Determine the (X, Y) coordinate at the center of the cell enclosing the given text.  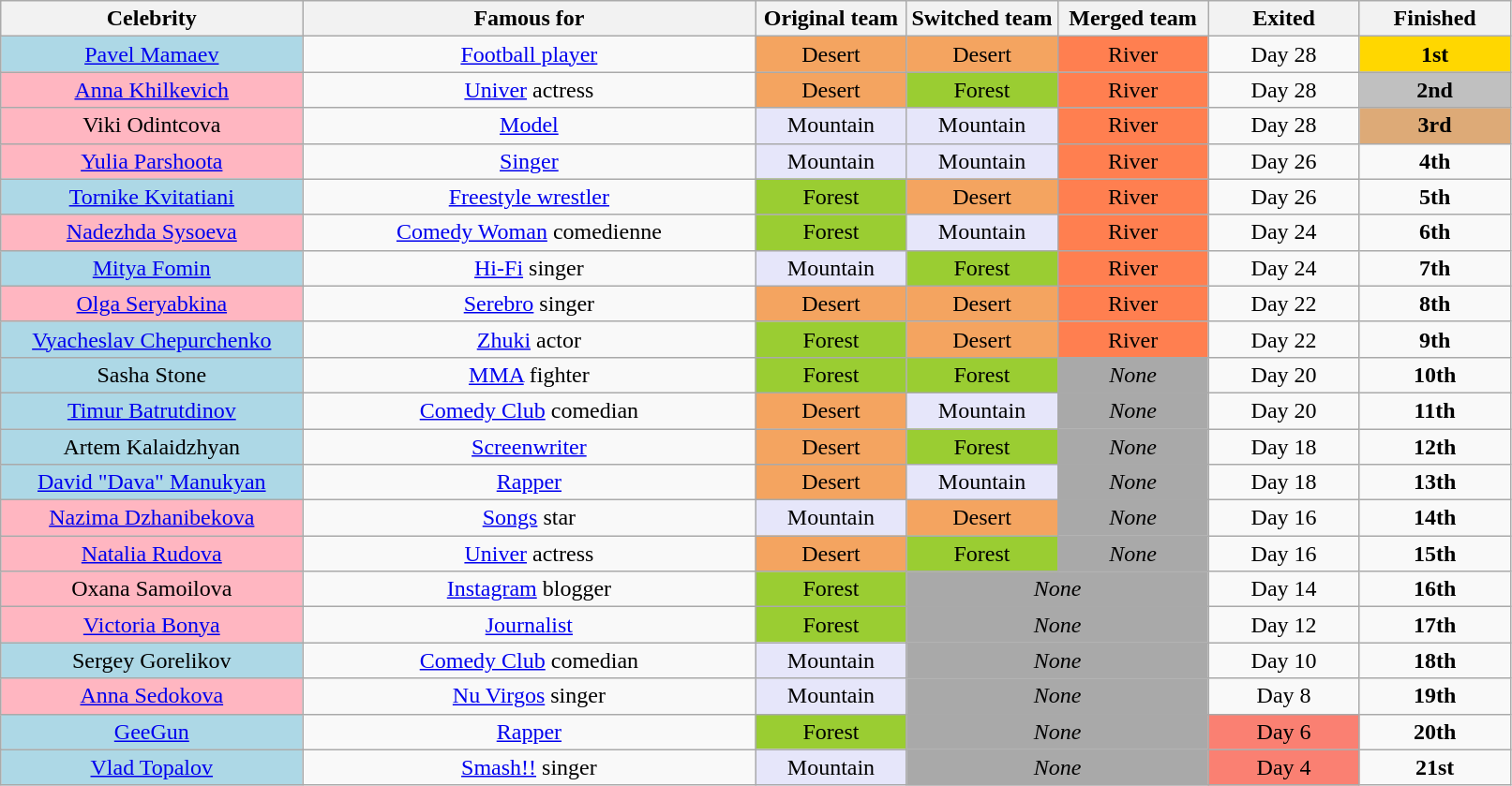
4th (1434, 161)
Sergey Gorelikov (152, 660)
10th (1434, 375)
Original team (831, 19)
Zhuki actor (529, 339)
Anna Khilkevich (152, 90)
Smash!! singer (529, 767)
Exited (1284, 19)
Instagram blogger (529, 589)
Screenwriter (529, 447)
8th (1434, 304)
Serebro singer (529, 304)
Freestyle wrestler (529, 197)
3rd (1434, 126)
5th (1434, 197)
Songs star (529, 518)
14th (1434, 518)
Timur Batrutdinov (152, 410)
Day 14 (1284, 589)
Day 6 (1284, 732)
Day 4 (1284, 767)
Natalia Rudova (152, 554)
Vlad Topalov (152, 767)
Artem Kalaidzhyan (152, 447)
15th (1434, 554)
20th (1434, 732)
Olga Seryabkina (152, 304)
6th (1434, 232)
Day 10 (1284, 660)
Football player (529, 54)
16th (1434, 589)
Anna Sedokova (152, 696)
Merged team (1132, 19)
Nadezhda Sysoeva (152, 232)
Sasha Stone (152, 375)
Victoria Bonya (152, 625)
Singer (529, 161)
Day 8 (1284, 696)
2nd (1434, 90)
Nu Virgos singer (529, 696)
21st (1434, 767)
Comedy Woman comedienne (529, 232)
Yulia Parshoota (152, 161)
11th (1434, 410)
Viki Odintcova (152, 126)
12th (1434, 447)
Model (529, 126)
Famous for (529, 19)
7th (1434, 268)
13th (1434, 482)
Celebrity (152, 19)
9th (1434, 339)
Finished (1434, 19)
18th (1434, 660)
19th (1434, 696)
Switched team (982, 19)
David "Dava" Manukyan (152, 482)
Tornike Kvitatiani (152, 197)
Nazima Dzhanibekova (152, 518)
MMA fighter (529, 375)
Pavel Mamaev (152, 54)
Mitya Fomin (152, 268)
Oxana Samoilova (152, 589)
Hi-Fi singer (529, 268)
Day 12 (1284, 625)
Journalist (529, 625)
1st (1434, 54)
GeeGun (152, 732)
Vyacheslav Chepurchenko (152, 339)
17th (1434, 625)
